Output the [X, Y] coordinate of the center of the cell containing the given text.  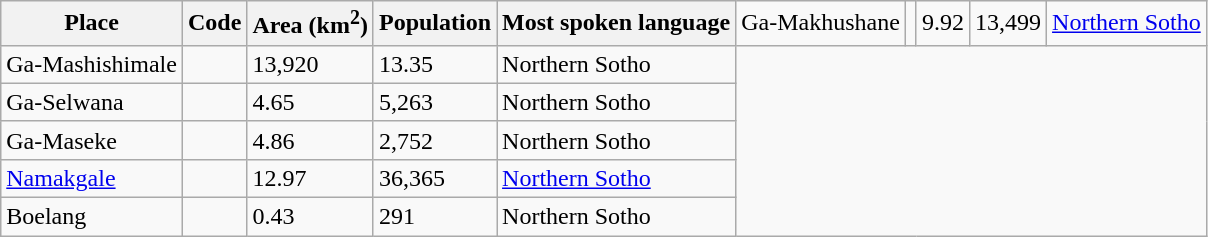
0.43 [310, 217]
Ga-Makhushane [821, 24]
Area (km2) [310, 24]
Ga-Maseke [92, 140]
5,263 [434, 102]
13.35 [434, 64]
Ga-Selwana [92, 102]
Code [214, 24]
Namakgale [92, 178]
4.86 [310, 140]
Population [434, 24]
Place [92, 24]
Boelang [92, 217]
13,920 [310, 64]
Most spoken language [616, 24]
12.97 [310, 178]
Ga-Mashishimale [92, 64]
291 [434, 217]
9.92 [942, 24]
4.65 [310, 102]
2,752 [434, 140]
13,499 [1008, 24]
36,365 [434, 178]
